From the cell containing the given text, extract its center point as (x, y) coordinate. 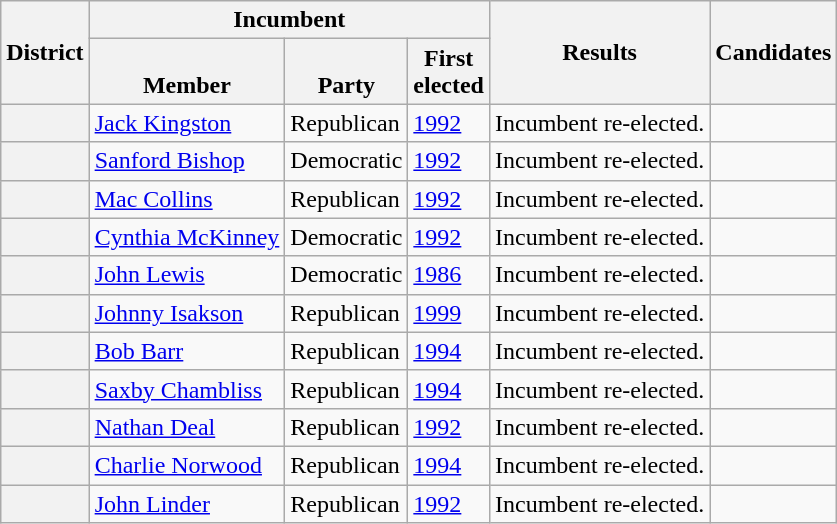
Party (346, 72)
Saxby Chambliss (187, 389)
Cynthia McKinney (187, 237)
Firstelected (449, 72)
Results (599, 52)
Charlie Norwood (187, 465)
1986 (449, 275)
Jack Kingston (187, 123)
Incumbent (289, 20)
Mac Collins (187, 199)
District (45, 52)
Candidates (774, 52)
John Lewis (187, 275)
John Linder (187, 503)
Johnny Isakson (187, 313)
1999 (449, 313)
Bob Barr (187, 351)
Sanford Bishop (187, 161)
Nathan Deal (187, 427)
Member (187, 72)
